Identify which cell holds the provided text, then report its (x, y) central coordinate. 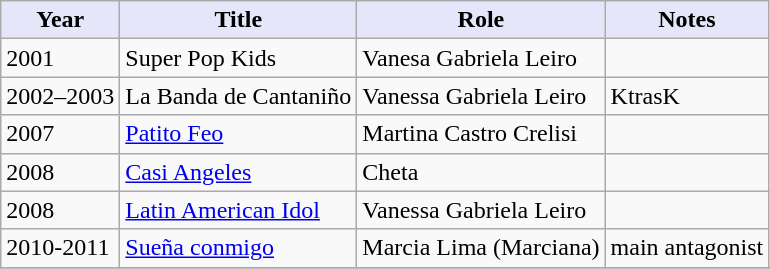
2007 (60, 134)
Patito Feo (238, 134)
Sueña conmigo (238, 248)
KtrasK (687, 96)
Year (60, 20)
Role (481, 20)
Casi Angeles (238, 172)
Title (238, 20)
La Banda de Cantaniño (238, 96)
main antagonist (687, 248)
Martina Castro Crelisi (481, 134)
Marcia Lima (Marciana) (481, 248)
Super Pop Kids (238, 58)
Cheta (481, 172)
2010-2011 (60, 248)
Latin American Idol (238, 210)
2002–2003 (60, 96)
Notes (687, 20)
Vanesa Gabriela Leiro (481, 58)
2001 (60, 58)
